Pinpoint the cell where the given text exists, returning its [x, y] midpoint coordinate. 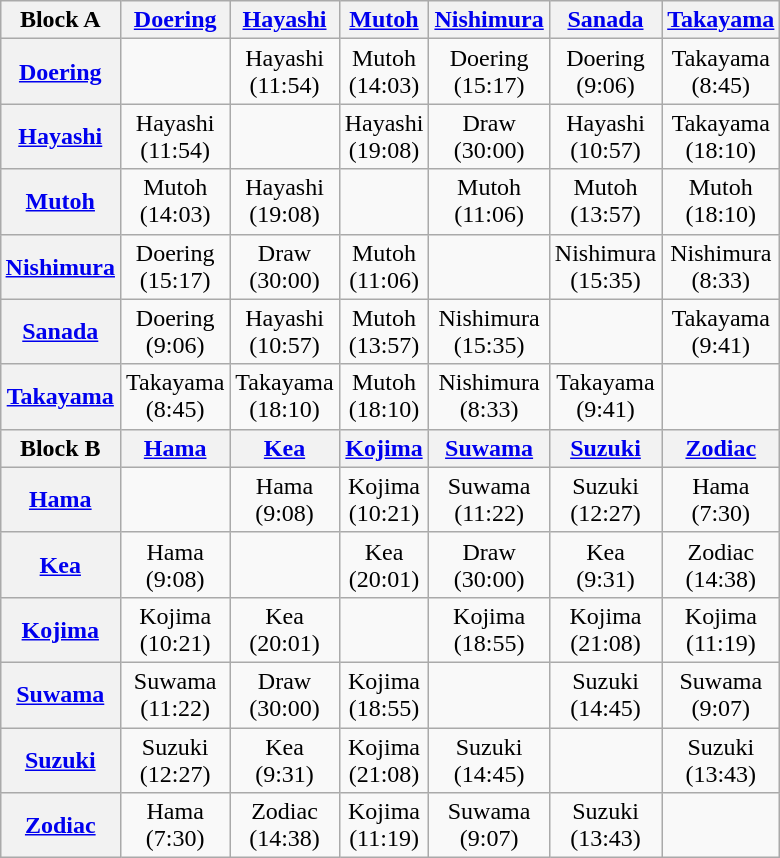
Block B [60, 448]
Block A [60, 20]
